Pinpoint the cell where the given text exists, returning its (X, Y) midpoint coordinate. 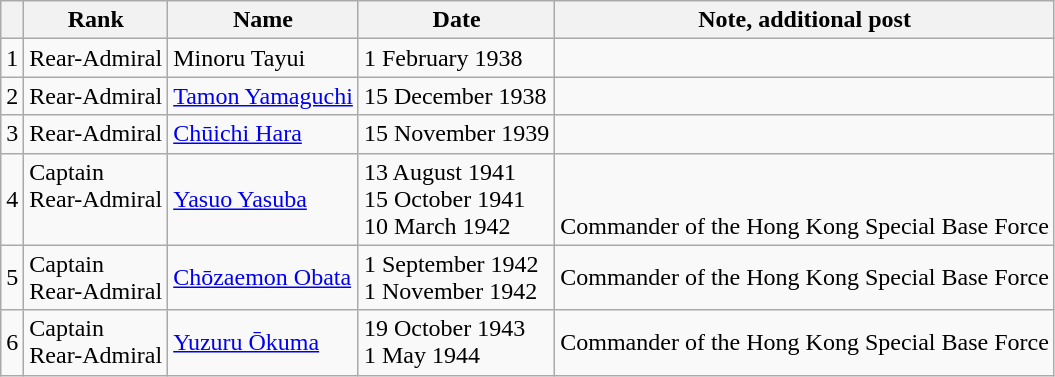
Note, additional post (805, 20)
Rank (96, 20)
1 February 1938 (456, 58)
Tamon Yamaguchi (264, 96)
19 October 19431 May 1944 (456, 342)
3 (12, 134)
Name (264, 20)
15 November 1939 (456, 134)
Date (456, 20)
4 (12, 199)
Chūichi Hara (264, 134)
15 December 1938 (456, 96)
13 August 194115 October 194110 March 1942 (456, 199)
Yuzuru Ōkuma (264, 342)
2 (12, 96)
5 (12, 278)
Yasuo Yasuba (264, 199)
Chōzaemon Obata (264, 278)
6 (12, 342)
Minoru Tayui (264, 58)
1 (12, 58)
1 September 19421 November 1942 (456, 278)
